Detect which cell encompasses the target text, then output its (x, y) center coordinate. 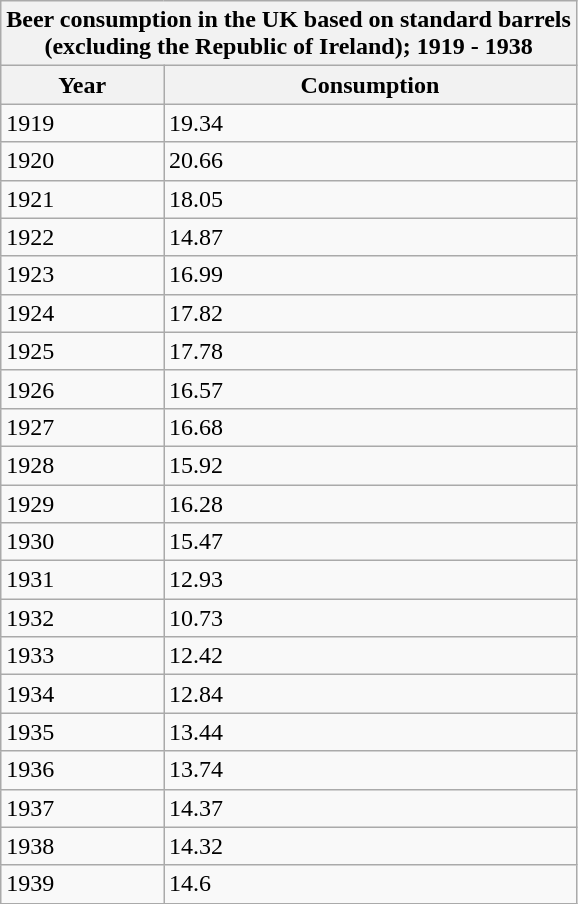
12.42 (370, 656)
1929 (82, 503)
1935 (82, 732)
1936 (82, 770)
1921 (82, 199)
15.47 (370, 542)
14.37 (370, 808)
14.6 (370, 884)
1930 (82, 542)
1931 (82, 580)
16.28 (370, 503)
1919 (82, 123)
12.93 (370, 580)
1928 (82, 465)
1934 (82, 694)
12.84 (370, 694)
15.92 (370, 465)
1920 (82, 161)
1939 (82, 884)
1933 (82, 656)
1932 (82, 618)
1938 (82, 846)
17.82 (370, 313)
16.68 (370, 427)
20.66 (370, 161)
1927 (82, 427)
1937 (82, 808)
1923 (82, 275)
13.74 (370, 770)
Year (82, 85)
1926 (82, 389)
1922 (82, 237)
Consumption (370, 85)
1924 (82, 313)
17.78 (370, 351)
Beer consumption in the UK based on standard barrels(excluding the Republic of Ireland); 1919 - 1938 (289, 34)
13.44 (370, 732)
1925 (82, 351)
18.05 (370, 199)
10.73 (370, 618)
19.34 (370, 123)
14.32 (370, 846)
16.99 (370, 275)
16.57 (370, 389)
14.87 (370, 237)
